Capture the cell that displays the provided text and extract its [x, y] central coordinate. 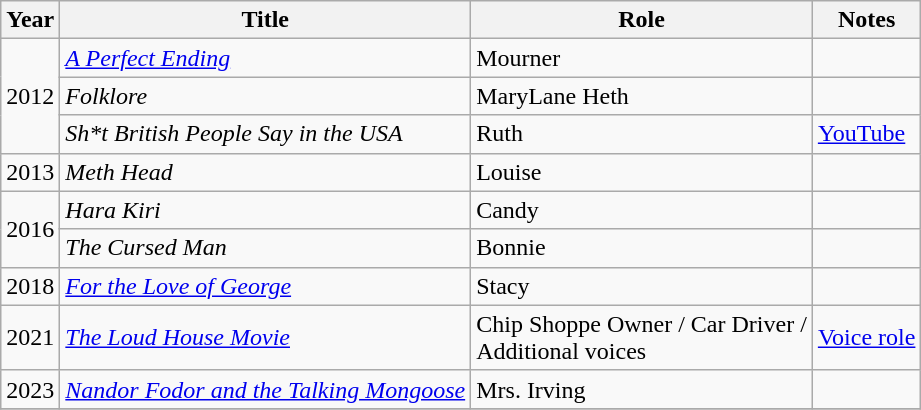
A Perfect Ending [266, 58]
2023 [30, 389]
Mrs. Irving [642, 389]
Voice role [866, 338]
Chip Shoppe Owner / Car Driver /Additional voices [642, 338]
Ruth [642, 134]
Title [266, 20]
Mourner [642, 58]
YouTube [866, 134]
Candy [642, 210]
Hara Kiri [266, 210]
2018 [30, 286]
Stacy [642, 286]
Meth Head [266, 172]
2013 [30, 172]
2012 [30, 96]
Year [30, 20]
Folklore [266, 96]
The Cursed Man [266, 248]
Sh*t British People Say in the USA [266, 134]
2021 [30, 338]
Bonnie [642, 248]
Role [642, 20]
Louise [642, 172]
Nandor Fodor and the Talking Mongoose [266, 389]
2016 [30, 229]
The Loud House Movie [266, 338]
Notes [866, 20]
For the Love of George [266, 286]
MaryLane Heth [642, 96]
